Find where the given text appears and provide that cell's center as (x, y) coordinate. 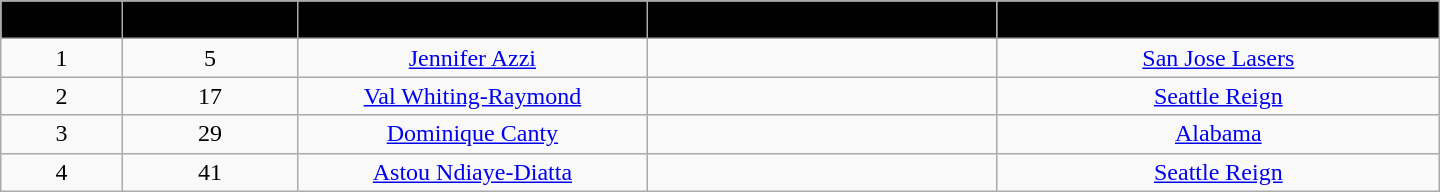
Val Whiting-Raymond (472, 96)
5 (210, 58)
2 (62, 96)
4 (62, 172)
Pick (210, 20)
Jennifer Azzi (472, 58)
Round (62, 20)
Nationality (822, 20)
41 (210, 172)
San Jose Lasers (1218, 58)
29 (210, 134)
17 (210, 96)
Alabama (1218, 134)
Astou Ndiaye-Diatta (472, 172)
3 (62, 134)
Dominique Canty (472, 134)
Player (472, 20)
1 (62, 58)
School/Team/Country (1218, 20)
